Detect which cell encompasses the target text, then output its (X, Y) center coordinate. 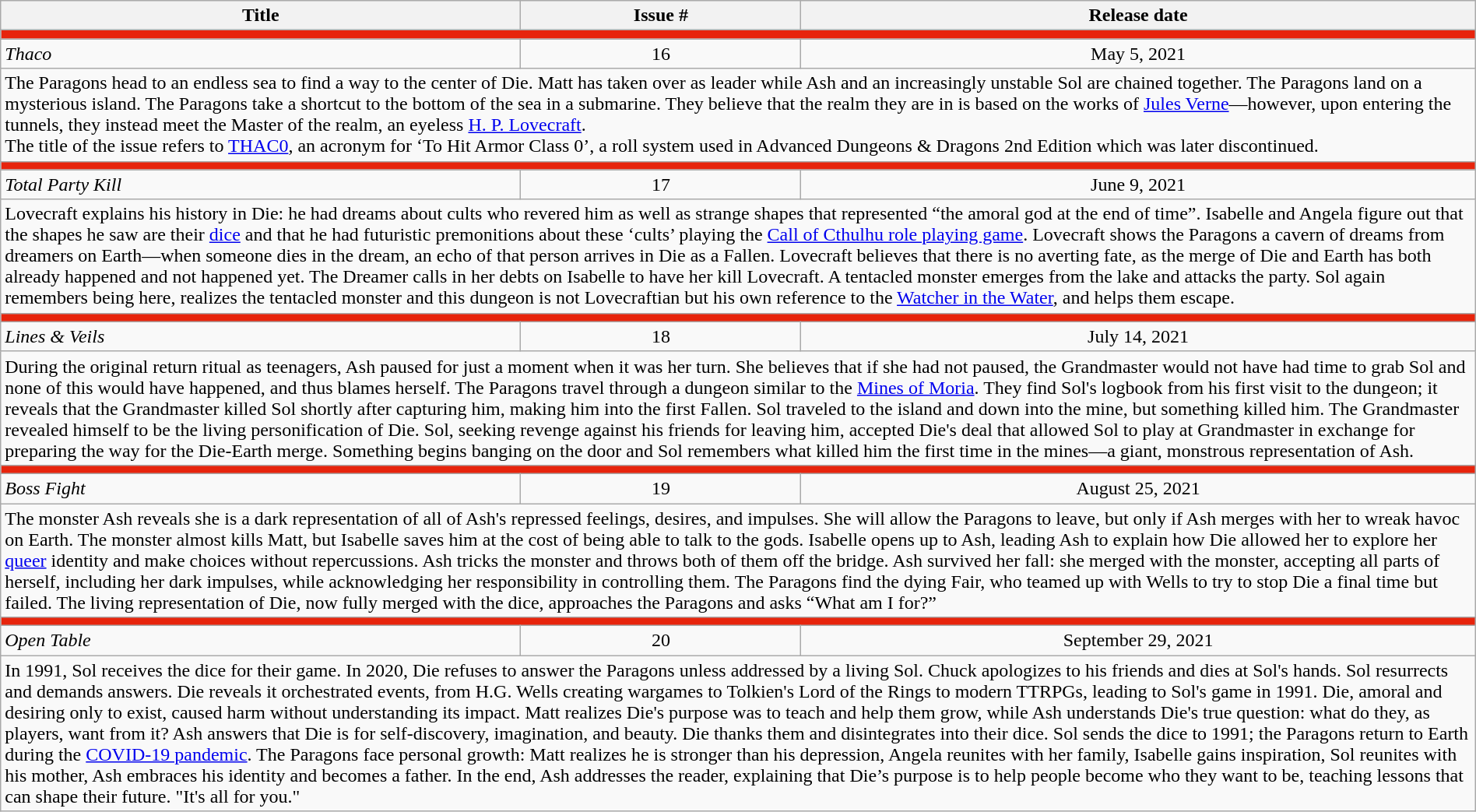
Thaco (261, 54)
20 (661, 641)
19 (661, 488)
Lines & Veils (261, 336)
September 29, 2021 (1138, 641)
August 25, 2021 (1138, 488)
Total Party Kill (261, 185)
17 (661, 185)
Title (261, 16)
Release date (1138, 16)
July 14, 2021 (1138, 336)
Boss Fight (261, 488)
June 9, 2021 (1138, 185)
Open Table (261, 641)
16 (661, 54)
18 (661, 336)
May 5, 2021 (1138, 54)
Issue # (661, 16)
